Provide the [x, y] coordinate of the cell's center where the given text is located.  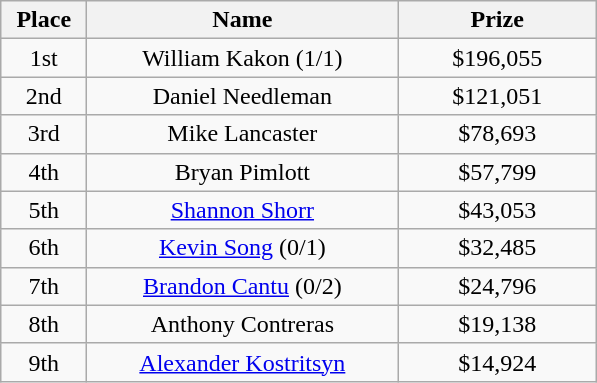
$57,799 [498, 172]
$32,485 [498, 248]
3rd [44, 134]
4th [44, 172]
$43,053 [498, 210]
$78,693 [498, 134]
6th [44, 248]
Kevin Song (0/1) [242, 248]
$121,051 [498, 96]
Mike Lancaster [242, 134]
Daniel Needleman [242, 96]
$19,138 [498, 324]
Prize [498, 20]
2nd [44, 96]
$14,924 [498, 362]
Brandon Cantu (0/2) [242, 286]
Alexander Kostritsyn [242, 362]
$24,796 [498, 286]
William Kakon (1/1) [242, 58]
Shannon Shorr [242, 210]
Name [242, 20]
5th [44, 210]
Anthony Contreras [242, 324]
9th [44, 362]
8th [44, 324]
Place [44, 20]
$196,055 [498, 58]
Bryan Pimlott [242, 172]
7th [44, 286]
1st [44, 58]
